Extract the (x, y) coordinate from the center of the cell holding the provided text.  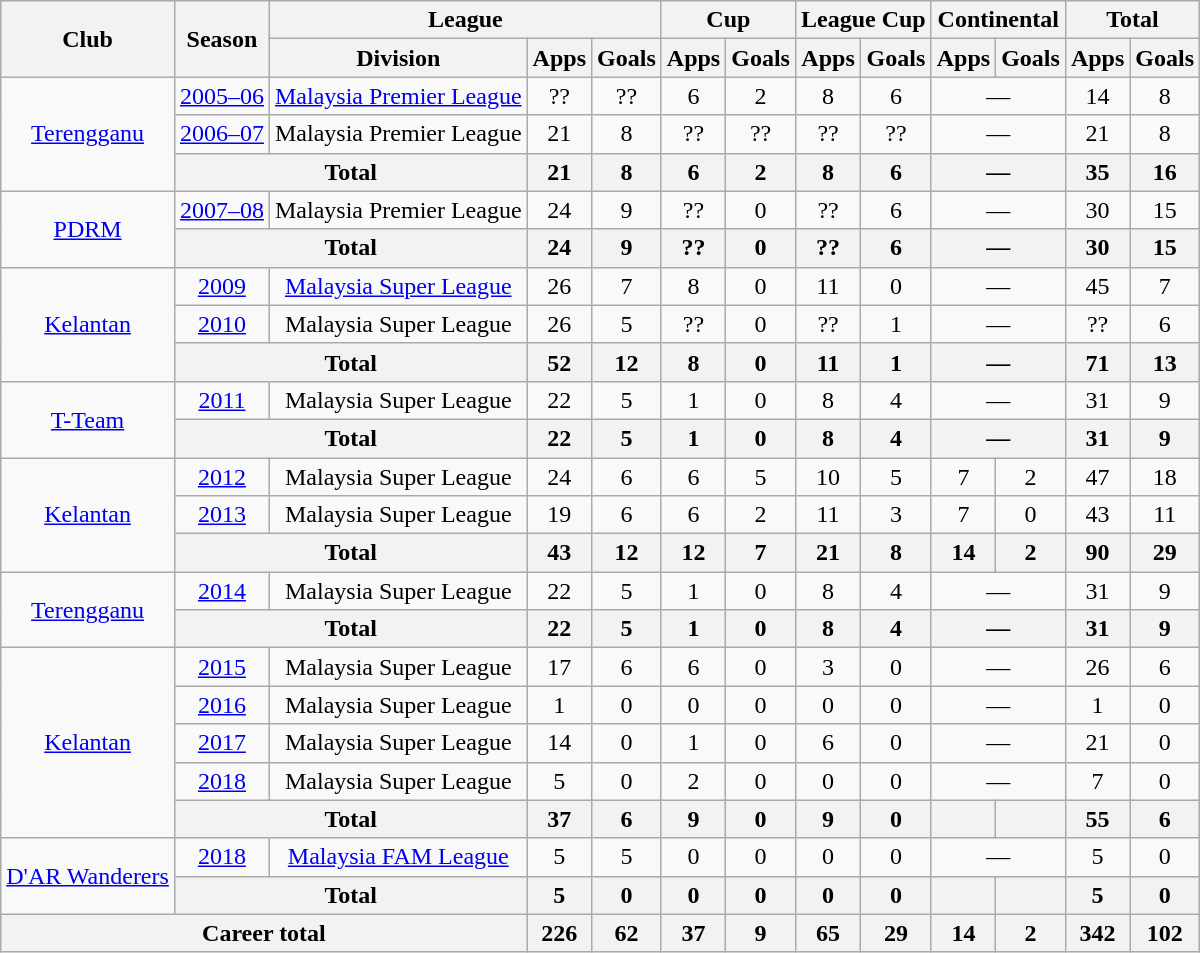
226 (559, 933)
16 (1165, 172)
35 (1097, 172)
2006–07 (222, 134)
62 (627, 933)
2013 (222, 515)
10 (828, 477)
65 (828, 933)
2014 (222, 591)
Division (398, 58)
League (465, 20)
Cup (728, 20)
Career total (264, 933)
Continental (998, 20)
2011 (222, 400)
PDRM (88, 229)
45 (1097, 286)
Season (222, 39)
2017 (222, 743)
342 (1097, 933)
Club (88, 39)
47 (1097, 477)
52 (559, 362)
Malaysia FAM League (398, 857)
T-Team (88, 419)
102 (1165, 933)
71 (1097, 362)
2016 (222, 705)
90 (1097, 553)
2009 (222, 286)
D'AR Wanderers (88, 876)
2015 (222, 667)
17 (559, 667)
13 (1165, 362)
18 (1165, 477)
2012 (222, 477)
55 (1097, 819)
2010 (222, 324)
2007–08 (222, 210)
League Cup (863, 20)
2005–06 (222, 96)
19 (559, 515)
